Determine the (x, y) coordinate at the center of the cell enclosing the given text.  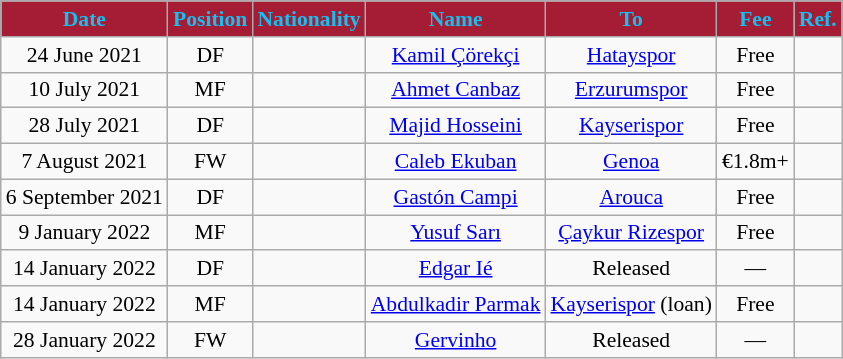
Kamil Çörekçi (456, 55)
Majid Hosseini (456, 126)
Genoa (632, 162)
7 August 2021 (84, 162)
9 January 2022 (84, 233)
Kayserispor (632, 126)
Abdulkadir Parmak (456, 304)
Name (456, 19)
Gervinho (456, 340)
28 January 2022 (84, 340)
Kayserispor (loan) (632, 304)
Erzurumspor (632, 90)
Çaykur Rizespor (632, 233)
Edgar Ié (456, 269)
Nationality (308, 19)
To (632, 19)
Fee (756, 19)
Hatayspor (632, 55)
Date (84, 19)
10 July 2021 (84, 90)
28 July 2021 (84, 126)
Position (210, 19)
Gastón Campi (456, 197)
Caleb Ekuban (456, 162)
Ref. (818, 19)
Ahmet Canbaz (456, 90)
€1.8m+ (756, 162)
6 September 2021 (84, 197)
24 June 2021 (84, 55)
Yusuf Sarı (456, 233)
Arouca (632, 197)
